Detect which cell encompasses the target text, then output its [x, y] center coordinate. 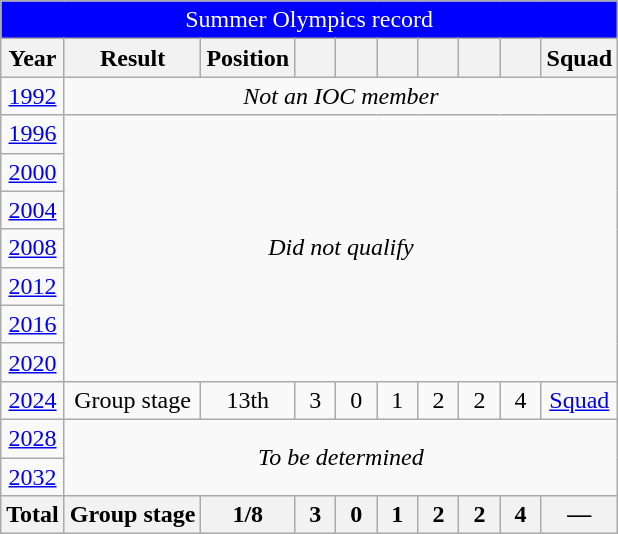
— [579, 515]
1992 [33, 96]
2016 [33, 324]
Summer Olympics record [310, 20]
Total [33, 515]
Year [33, 58]
Position [248, 58]
2000 [33, 172]
13th [248, 400]
To be determined [340, 457]
2028 [33, 438]
Result [132, 58]
2024 [33, 400]
1996 [33, 134]
2008 [33, 248]
2012 [33, 286]
2020 [33, 362]
2004 [33, 210]
Not an IOC member [340, 96]
2032 [33, 477]
Did not qualify [340, 248]
1/8 [248, 515]
